Detect which cell encompasses the target text, then output its (x, y) center coordinate. 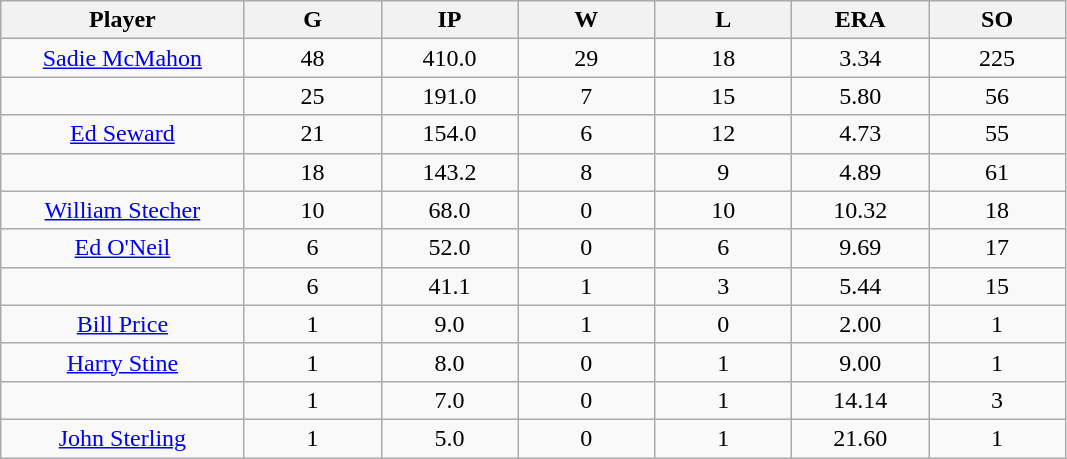
10.32 (860, 210)
21.60 (860, 438)
17 (998, 248)
56 (998, 96)
143.2 (450, 172)
G (312, 20)
John Sterling (122, 438)
IP (450, 20)
L (724, 20)
225 (998, 58)
29 (586, 58)
191.0 (450, 96)
410.0 (450, 58)
ERA (860, 20)
14.14 (860, 400)
4.73 (860, 134)
Player (122, 20)
Ed Seward (122, 134)
3.34 (860, 58)
7.0 (450, 400)
4.89 (860, 172)
9.69 (860, 248)
61 (998, 172)
12 (724, 134)
9 (724, 172)
7 (586, 96)
5.0 (450, 438)
W (586, 20)
41.1 (450, 286)
Ed O'Neil (122, 248)
8.0 (450, 362)
SO (998, 20)
Harry Stine (122, 362)
5.44 (860, 286)
52.0 (450, 248)
154.0 (450, 134)
Sadie McMahon (122, 58)
55 (998, 134)
68.0 (450, 210)
William Stecher (122, 210)
9.0 (450, 324)
25 (312, 96)
2.00 (860, 324)
21 (312, 134)
8 (586, 172)
9.00 (860, 362)
5.80 (860, 96)
48 (312, 58)
Bill Price (122, 324)
